Provide the (x, y) coordinate of the cell's center where the given text is located.  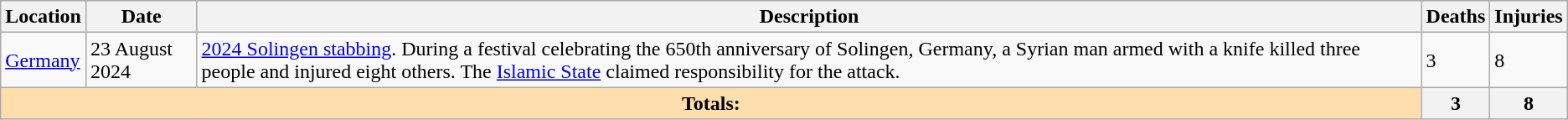
Totals: (711, 103)
Description (809, 17)
23 August 2024 (141, 60)
Injuries (1529, 17)
Deaths (1456, 17)
Date (141, 17)
Location (44, 17)
Germany (44, 60)
